Output the [x, y] coordinate of the center of the cell containing the given text.  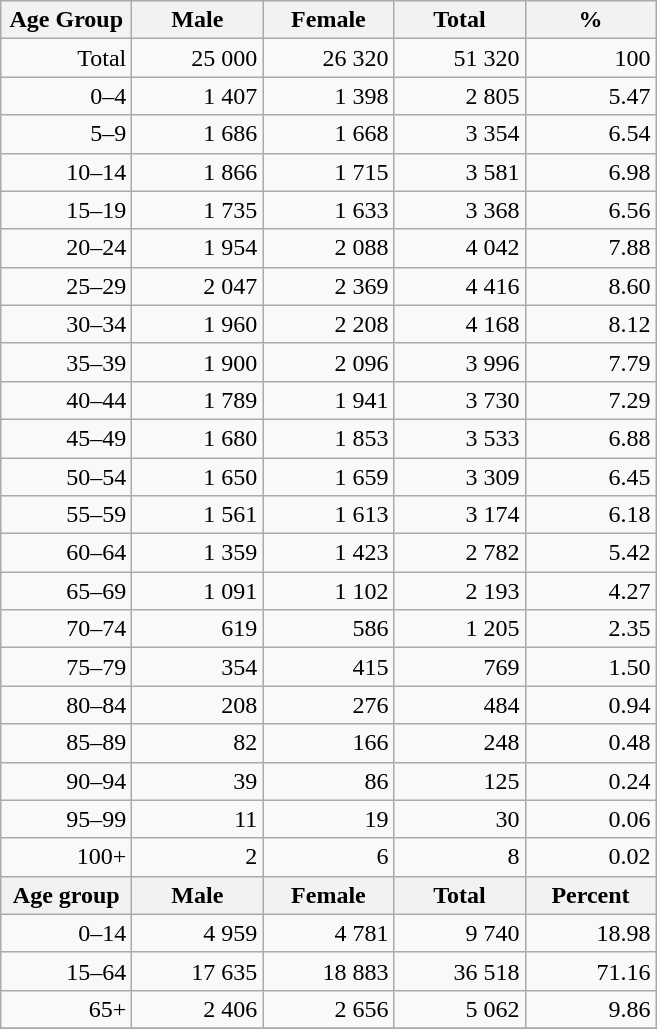
10–14 [66, 172]
4 781 [328, 933]
30 [460, 819]
% [590, 20]
6 [328, 857]
45–49 [66, 438]
0–4 [66, 96]
15–64 [66, 971]
354 [198, 667]
8 [460, 857]
6.98 [590, 172]
55–59 [66, 515]
2 047 [198, 286]
3 309 [460, 477]
6.56 [590, 210]
8.12 [590, 324]
1 359 [198, 553]
9 740 [460, 933]
1 668 [328, 134]
100 [590, 58]
95–99 [66, 819]
248 [460, 743]
3 533 [460, 438]
17 635 [198, 971]
82 [198, 743]
5.42 [590, 553]
0.02 [590, 857]
2 406 [198, 1009]
3 730 [460, 400]
276 [328, 705]
1 561 [198, 515]
1 960 [198, 324]
1 900 [198, 362]
6.18 [590, 515]
3 354 [460, 134]
0–14 [66, 933]
65–69 [66, 591]
3 996 [460, 362]
Age group [66, 895]
15–19 [66, 210]
18 883 [328, 971]
1 423 [328, 553]
39 [198, 781]
4 416 [460, 286]
1 633 [328, 210]
5.47 [590, 96]
2 088 [328, 248]
90–94 [66, 781]
3 581 [460, 172]
60–64 [66, 553]
125 [460, 781]
1 205 [460, 629]
100+ [66, 857]
586 [328, 629]
4 959 [198, 933]
3 174 [460, 515]
86 [328, 781]
30–34 [66, 324]
208 [198, 705]
2 656 [328, 1009]
1 686 [198, 134]
0.24 [590, 781]
20–24 [66, 248]
80–84 [66, 705]
1 789 [198, 400]
1 735 [198, 210]
1 613 [328, 515]
3 368 [460, 210]
75–79 [66, 667]
7.29 [590, 400]
25 000 [198, 58]
415 [328, 667]
51 320 [460, 58]
6.45 [590, 477]
6.54 [590, 134]
Age Group [66, 20]
18.98 [590, 933]
2.35 [590, 629]
1 407 [198, 96]
9.86 [590, 1009]
5 062 [460, 1009]
4 042 [460, 248]
11 [198, 819]
2 [198, 857]
40–44 [66, 400]
2 782 [460, 553]
0.48 [590, 743]
25–29 [66, 286]
50–54 [66, 477]
4.27 [590, 591]
1 715 [328, 172]
0.94 [590, 705]
5–9 [66, 134]
1 866 [198, 172]
8.60 [590, 286]
619 [198, 629]
65+ [66, 1009]
7.79 [590, 362]
35–39 [66, 362]
1 650 [198, 477]
0.06 [590, 819]
1 398 [328, 96]
19 [328, 819]
70–74 [66, 629]
2 193 [460, 591]
26 320 [328, 58]
1 853 [328, 438]
484 [460, 705]
6.88 [590, 438]
36 518 [460, 971]
71.16 [590, 971]
2 369 [328, 286]
1 659 [328, 477]
1 680 [198, 438]
2 208 [328, 324]
769 [460, 667]
166 [328, 743]
1 941 [328, 400]
1.50 [590, 667]
Percent [590, 895]
1 091 [198, 591]
2 805 [460, 96]
1 102 [328, 591]
1 954 [198, 248]
2 096 [328, 362]
85–89 [66, 743]
4 168 [460, 324]
7.88 [590, 248]
